From the cell containing the given text, extract its center point as [x, y] coordinate. 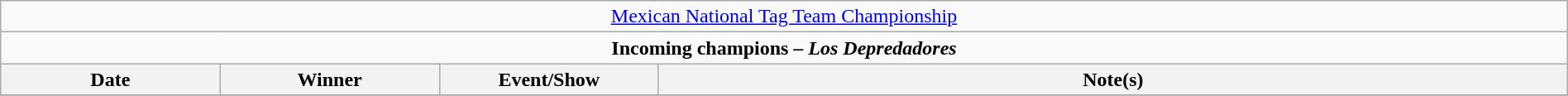
Mexican National Tag Team Championship [784, 17]
Incoming champions – Los Depredadores [784, 48]
Date [111, 79]
Winner [329, 79]
Event/Show [549, 79]
Note(s) [1113, 79]
